Search for the cell housing the specified text and yield its (X, Y) center coordinate. 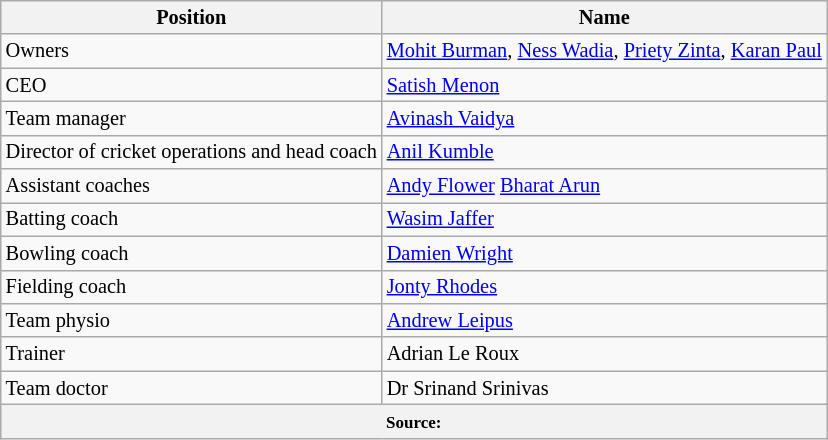
Source: (414, 421)
Avinash Vaidya (604, 118)
Name (604, 17)
Satish Menon (604, 85)
Batting coach (192, 219)
Andy Flower Bharat Arun (604, 186)
Team doctor (192, 388)
Dr Srinand Srinivas (604, 388)
Jonty Rhodes (604, 287)
Team manager (192, 118)
Adrian Le Roux (604, 354)
Trainer (192, 354)
CEO (192, 85)
Team physio (192, 320)
Owners (192, 51)
Assistant coaches (192, 186)
Bowling coach (192, 253)
Andrew Leipus (604, 320)
Mohit Burman, Ness Wadia, Priety Zinta, Karan Paul (604, 51)
Damien Wright (604, 253)
Anil Kumble (604, 152)
Fielding coach (192, 287)
Position (192, 17)
Director of cricket operations and head coach (192, 152)
Wasim Jaffer (604, 219)
